Find where the given text appears and provide that cell's center as [x, y] coordinate. 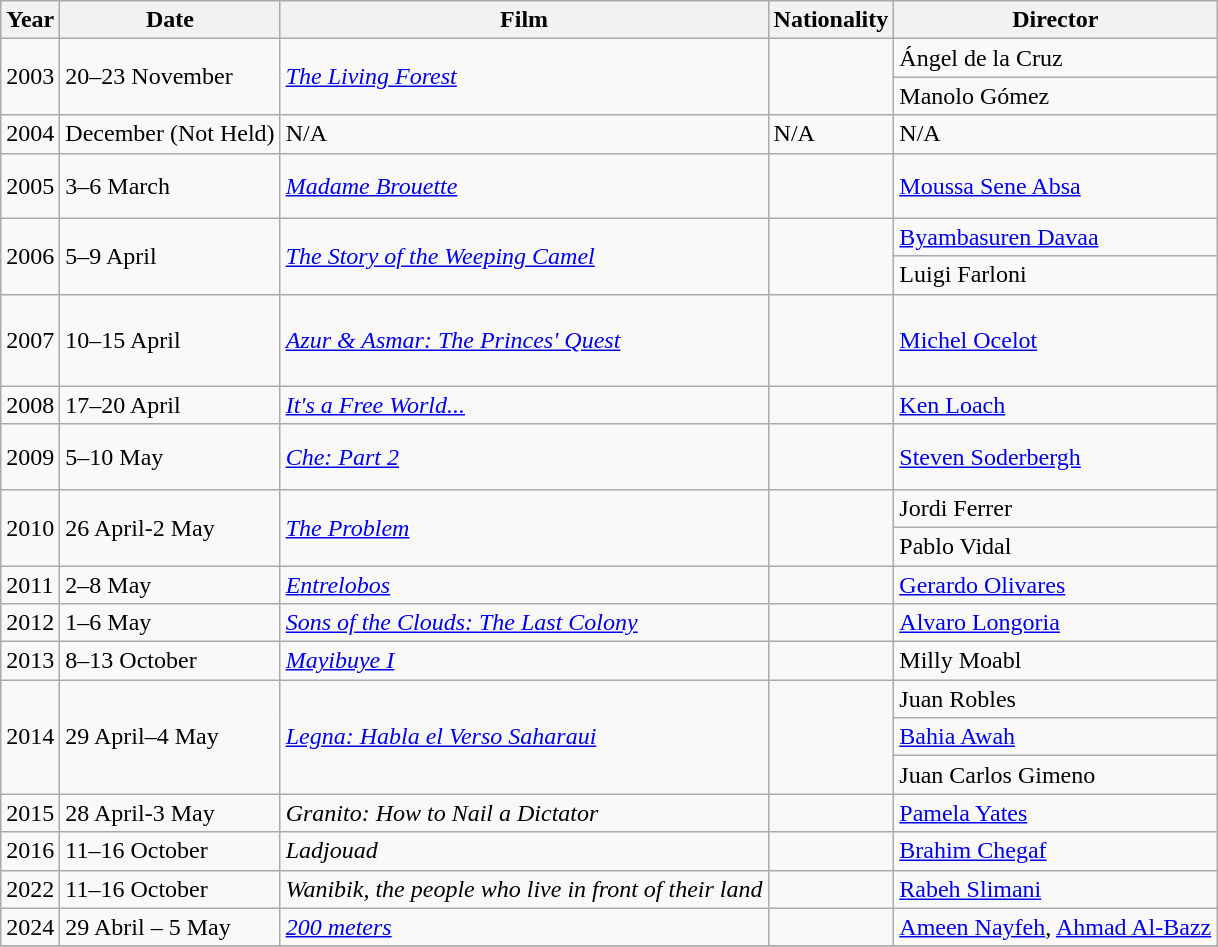
2005 [30, 186]
2013 [30, 661]
The Problem [524, 527]
Moussa Sene Absa [1056, 186]
2007 [30, 340]
Nationality [831, 20]
Ken Loach [1056, 405]
10–15 April [170, 340]
2004 [30, 134]
Brahim Chegaf [1056, 851]
2016 [30, 851]
Ameen Nayfeh, Ahmad Al-Bazz [1056, 927]
Director [1056, 20]
The Story of the Weeping Camel [524, 256]
Legna: Habla el Verso Saharaui [524, 737]
5–9 April [170, 256]
Granito: How to Nail a Dictator [524, 813]
Jordi Ferrer [1056, 508]
8–13 October [170, 661]
Rabeh Slimani [1056, 889]
Madame Brouette [524, 186]
Entrelobos [524, 585]
Byambasuren Davaa [1056, 237]
2010 [30, 527]
Michel Ocelot [1056, 340]
2022 [30, 889]
Manolo Gómez [1056, 96]
Gerardo Olivares [1056, 585]
200 meters [524, 927]
29 April–4 May [170, 737]
2024 [30, 927]
29 Abril – 5 May [170, 927]
Year [30, 20]
Che: Part 2 [524, 456]
2003 [30, 77]
Milly Moabl [1056, 661]
2009 [30, 456]
Bahia Awah [1056, 737]
Pablo Vidal [1056, 546]
Ángel de la Cruz [1056, 58]
Film [524, 20]
It's a Free World... [524, 405]
26 April-2 May [170, 527]
Wanibik, the people who live in front of their land [524, 889]
2015 [30, 813]
Pamela Yates [1056, 813]
The Living Forest [524, 77]
2011 [30, 585]
2–8 May [170, 585]
Sons of the Clouds: The Last Colony [524, 623]
Juan Carlos Gimeno [1056, 775]
Ladjouad [524, 851]
2012 [30, 623]
2014 [30, 737]
Azur & Asmar: The Princes' Quest [524, 340]
Steven Soderbergh [1056, 456]
Mayibuye I [524, 661]
5–10 May [170, 456]
17–20 April [170, 405]
Juan Robles [1056, 699]
3–6 March [170, 186]
28 April-3 May [170, 813]
2008 [30, 405]
20–23 November [170, 77]
2006 [30, 256]
Luigi Farloni [1056, 275]
December (Not Held) [170, 134]
Date [170, 20]
Alvaro Longoria [1056, 623]
1–6 May [170, 623]
